Extract the [x, y] coordinate from the center of the cell holding the provided text.  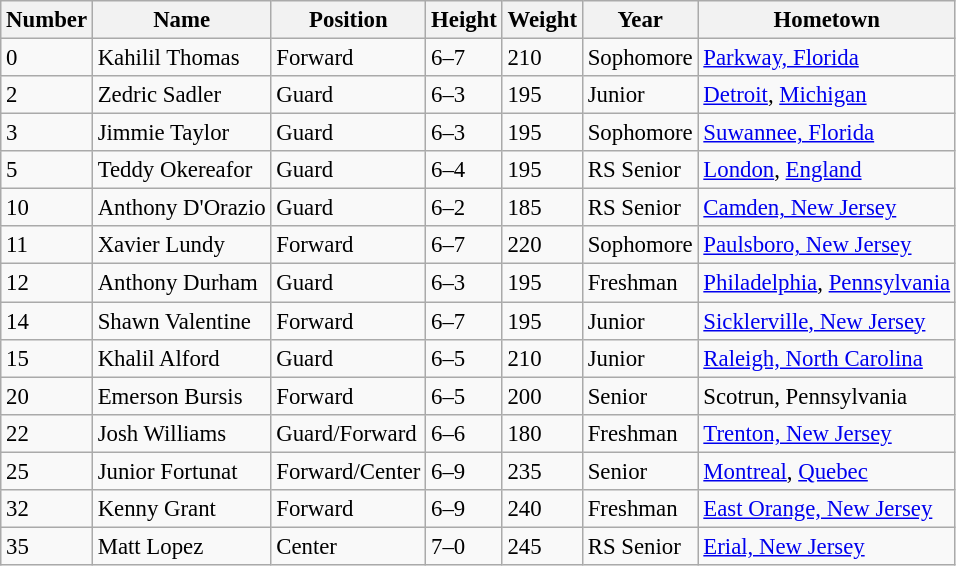
6–6 [464, 433]
Raleigh, North Carolina [826, 358]
Kenny Grant [182, 509]
32 [47, 509]
Kahilil Thomas [182, 58]
Number [47, 20]
Philadelphia, Pennsylvania [826, 283]
15 [47, 358]
Paulsboro, New Jersey [826, 245]
Teddy Okereafor [182, 170]
Suwannee, Florida [826, 133]
Center [348, 546]
35 [47, 546]
Guard/Forward [348, 433]
2 [47, 95]
3 [47, 133]
Scotrun, Pennsylvania [826, 396]
14 [47, 321]
220 [542, 245]
Zedric Sadler [182, 95]
180 [542, 433]
Hometown [826, 20]
Xavier Lundy [182, 245]
Montreal, Quebec [826, 471]
Khalil Alford [182, 358]
Camden, New Jersey [826, 208]
25 [47, 471]
Parkway, Florida [826, 58]
Anthony Durham [182, 283]
11 [47, 245]
Anthony D'Orazio [182, 208]
6–4 [464, 170]
20 [47, 396]
6–2 [464, 208]
Jimmie Taylor [182, 133]
240 [542, 509]
Forward/Center [348, 471]
Erial, New Jersey [826, 546]
Junior Fortunat [182, 471]
10 [47, 208]
5 [47, 170]
London, England [826, 170]
12 [47, 283]
245 [542, 546]
Height [464, 20]
Position [348, 20]
Sicklerville, New Jersey [826, 321]
235 [542, 471]
East Orange, New Jersey [826, 509]
7–0 [464, 546]
Matt Lopez [182, 546]
0 [47, 58]
Year [640, 20]
Shawn Valentine [182, 321]
Josh Williams [182, 433]
Detroit, Michigan [826, 95]
22 [47, 433]
Name [182, 20]
Emerson Bursis [182, 396]
200 [542, 396]
Trenton, New Jersey [826, 433]
185 [542, 208]
Weight [542, 20]
